Provide the (x, y) coordinate of the cell's center where the given text is located.  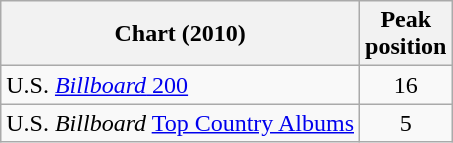
U.S. Billboard Top Country Albums (180, 123)
U.S. Billboard 200 (180, 85)
Peakposition (406, 34)
5 (406, 123)
16 (406, 85)
Chart (2010) (180, 34)
